Return (x, y) of the center of cell containing provided text 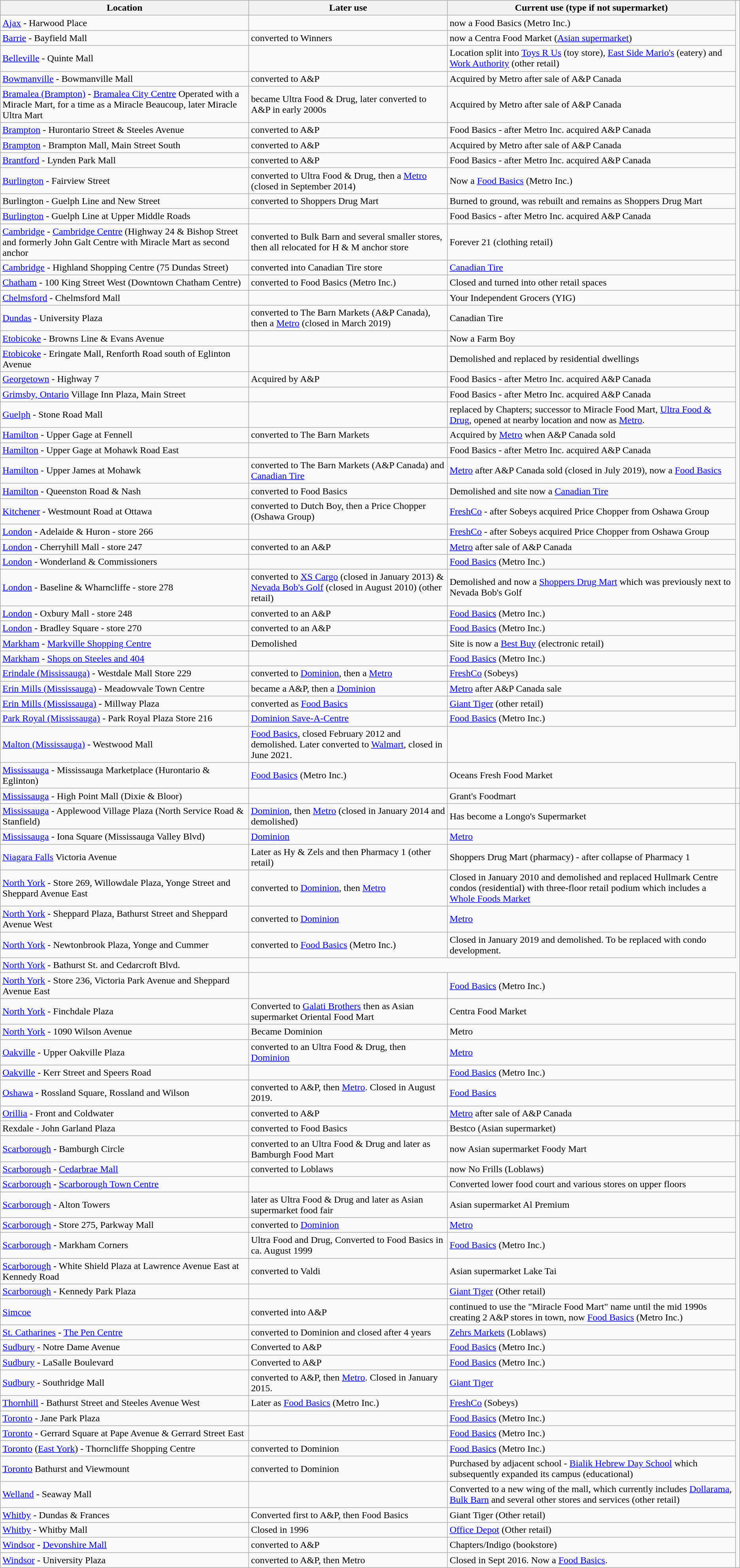
Grimsby, Ontario Village Inn Plaza, Main Street (125, 394)
converted into A&P (348, 1312)
Markham - Markville Shopping Centre (125, 643)
London - Wonderland & Commissioners (125, 562)
converted to Dominion, then Metro (348, 888)
converted to Valdi (348, 1271)
Food Basics, closed February 2012 and demolished. Later converted to Walmart, closed in June 2021. (348, 744)
St. Catharines - The Pen Centre (125, 1332)
converted to The Barn Markets (A&P Canada) and Canadian Tire (348, 471)
now a Centra Food Market (Asian supermarket) (591, 38)
Now a Food Basics (Metro Inc.) (591, 180)
Demolished and replaced by residential dwellings (591, 359)
Mississauga - Iona Square (Mississauga Valley Blvd) (125, 836)
converted to Winners (348, 38)
Converted first to A&P, then Food Basics (348, 1515)
Scarborough - Store 275, Parkway Mall (125, 1225)
London - Baseline & Wharncliffe - store 278 (125, 588)
Current use (type if not supermarket) (591, 8)
Oceans Fresh Food Market (591, 775)
North York - Sheppard Plaza, Bathurst Street and Sheppard Avenue West (125, 919)
Orillia - Front and Coldwater (125, 1113)
Later as Food Basics (Metro Inc.) (348, 1403)
Barrie - Bayfield Mall (125, 38)
Brampton - Hurontario Street & Steeles Avenue (125, 130)
Erin Mills (Mississauga) - Meadowvale Town Centre (125, 688)
Asian supermarket Al Premium (591, 1205)
Erin Mills (Mississauga) - Millway Plaza (125, 704)
Converted to a new wing of the mall, which currently includes Dollarama, Bulk Barn and several other stores and services (other retail) (591, 1494)
Brampton - Brampton Mall, Main Street South (125, 145)
North York - Store 236, Victoria Park Avenue and Sheppard Avenue East (125, 985)
Demolished and site now a Canadian Tire (591, 491)
Burlington - Guelph Line and New Street (125, 201)
Closed in January 2019 and demolished. To be replaced with condo development. (591, 945)
Centra Food Market (591, 1012)
Bramalea (Brampton) - Bramalea City Centre Operated with a Miracle Mart, for a time as a Miracle Beaucoup, later Miracle Ultra Mart (125, 104)
Oakville - Upper Oakville Plaza (125, 1052)
North York - Bathurst St. and Cedarcroft Blvd. (125, 965)
Your Independent Grocers (YIG) (591, 298)
Erindale (Mississauga) - Westdale Mall Store 229 (125, 673)
London - Oxbury Mall - store 248 (125, 613)
Purchased by adjacent school - Bialik Hebrew Day School which subsequently expanded its campus (educational) (591, 1469)
now No Frills (Loblaws) (591, 1169)
Now a Farm Boy (591, 339)
Whitby - Whitby Mall (125, 1530)
Welland - Seaway Mall (125, 1494)
converted to Dominion and closed after 4 years (348, 1332)
later as Ultra Food & Drug and later as Asian supermarket food fair (348, 1205)
Site is now a Best Buy (electronic retail) (591, 643)
Simcoe (125, 1312)
converted as Food Basics (348, 704)
Giant Tiger (other retail) (591, 704)
Brantford - Lynden Park Mall (125, 160)
converted to The Barn Markets (348, 435)
converted to A&P, then Metro. Closed in January 2015. (348, 1383)
Food Basics (591, 1093)
converted to A&P, then Metro. Closed in August 2019. (348, 1093)
Closed and turned into other retail spaces (591, 283)
Scarborough - Scarborough Town Centre (125, 1184)
converted to an Ultra Food & Drug and later as Bamburgh Food Mart (348, 1148)
Giant Tiger (591, 1383)
became a A&P, then a Dominion (348, 688)
Zehrs Markets (Loblaws) (591, 1332)
Kitchener - Westmount Road at Ottawa (125, 511)
Park Royal (Mississauga) - Park Royal Plaza Store 216 (125, 719)
London - Bradley Square - store 270 (125, 628)
Scarborough - Bamburgh Circle (125, 1148)
Ultra Food and Drug, Converted to Food Basics in ca. August 1999 (348, 1246)
Mississauga - Mississauga Marketplace (Hurontario & Eglinton) (125, 775)
Sudbury - Notre Dame Avenue (125, 1347)
converted to Dominion, then a Metro (348, 673)
Became Dominion (348, 1032)
Demolished (348, 643)
converted to Loblaws (348, 1169)
Toronto - Gerrard Square at Pape Avenue & Gerrard Street East (125, 1433)
Toronto - Jane Park Plaza (125, 1418)
Cambridge - Highland Shopping Centre (75 Dundas Street) (125, 268)
Closed in 1996 (348, 1530)
Grant's Foodmart (591, 796)
Hamilton - Upper James at Mohawk (125, 471)
Location (125, 8)
Guelph - Stone Road Mall (125, 414)
converted to Ultra Food & Drug, then a Metro (closed in September 2014) (348, 180)
Ajax - Harwood Place (125, 23)
Converted to Galati Brothers then as Asian supermarket Oriental Food Mart (348, 1012)
converted to Dutch Boy, then a Price Chopper (Oshawa Group) (348, 511)
Oakville - Kerr Street and Speers Road (125, 1072)
Closed in Sept 2016. Now a Food Basics. (591, 1560)
Chatham - 100 King Street West (Downtown Chatham Centre) (125, 283)
Toronto (East York) - Thorncliffe Shopping Centre (125, 1448)
converted to an Ultra Food & Drug, then Dominion (348, 1052)
North York - Newtonbrook Plaza, Yonge and Cummer (125, 945)
Georgetown - Highway 7 (125, 379)
Thornhill - Bathurst Street and Steeles Avenue West (125, 1403)
Demolished and now a Shoppers Drug Mart which was previously next to Nevada Bob's Golf (591, 588)
became Ultra Food & Drug, later converted to A&P in early 2000s (348, 104)
Malton (Mississauga) - Westwood Mall (125, 744)
Scarborough - Alton Towers (125, 1205)
Hamilton - Queenston Road & Nash (125, 491)
Scarborough - White Shield Plaza at Lawrence Avenue East at Kennedy Road (125, 1271)
Niagara Falls Victoria Avenue (125, 857)
Burlington - Guelph Line at Upper Middle Roads (125, 216)
Sudbury - Southridge Mall (125, 1383)
Dominion (348, 836)
Metro after A&P Canada sale (591, 688)
Office Depot (Other retail) (591, 1530)
Rexdale - John Garland Plaza (125, 1128)
North York - Finchdale Plaza (125, 1012)
converted to Shoppers Drug Mart (348, 201)
Forever 21 (clothing retail) (591, 242)
converted to Bulk Barn and several smaller stores, then all relocated for H & M anchor store (348, 242)
Mississauga - High Point Mall (Dixie & Bloor) (125, 796)
Mississauga - Applewood Village Plaza (North Service Road & Stanfield) (125, 816)
Asian supermarket Lake Tai (591, 1271)
Dominion, then Metro (closed in January 2014 and demolished) (348, 816)
continued to use the "Miracle Food Mart" name until the mid 1990s creating 2 A&P stores in town, now Food Basics (Metro Inc.) (591, 1312)
Burned to ground, was rebuilt and remains as Shoppers Drug Mart (591, 201)
Hamilton - Upper Gage at Mohawk Road East (125, 450)
Windsor - Devonshire Mall (125, 1545)
Belleville - Quinte Mall (125, 59)
Burlington - Fairview Street (125, 180)
Etobicoke - Browns Line & Evans Avenue (125, 339)
converted to XS Cargo (closed in January 2013) & Nevada Bob's Golf (closed in August 2010) (other retail) (348, 588)
Bestco (Asian supermarket) (591, 1128)
Hamilton - Upper Gage at Fennell (125, 435)
London - Cherryhill Mall - store 247 (125, 547)
Bowmanville - Bowmanville Mall (125, 79)
Chelmsford - Chelmsford Mall (125, 298)
Whitby - Dundas & Frances (125, 1515)
Has become a Longo's Supermarket (591, 816)
Dominion Save-A-Centre (348, 719)
Shoppers Drug Mart (pharmacy) - after collapse of Pharmacy 1 (591, 857)
Acquired by Metro when A&P Canada sold (591, 435)
converted into Canadian Tire store (348, 268)
Later use (348, 8)
Converted lower food court and various stores on upper floors (591, 1184)
Chapters/Indigo (bookstore) (591, 1545)
Scarborough - Markham Corners (125, 1246)
Windsor - University Plaza (125, 1560)
Later as Hy & Zels and then Pharmacy 1 (other retail) (348, 857)
converted to The Barn Markets (A&P Canada), then a Metro (closed in March 2019) (348, 318)
North York - 1090 Wilson Avenue (125, 1032)
Etobicoke - Eringate Mall, Renforth Road south of Eglinton Avenue (125, 359)
Scarborough - Cedarbrae Mall (125, 1169)
Markham - Shops on Steeles and 404 (125, 658)
Scarborough - Kennedy Park Plaza (125, 1292)
Location split into Toys R Us (toy store), East Side Mario's (eatery) and Work Authority (other retail) (591, 59)
Metro after A&P Canada sold (closed in July 2019), now a Food Basics (591, 471)
Oshawa - Rossland Square, Rossland and Wilson (125, 1093)
Dundas - University Plaza (125, 318)
Sudbury - LaSalle Boulevard (125, 1362)
Acquired by A&P (348, 379)
London - Adelaide & Huron - store 266 (125, 531)
converted to A&P, then Metro (348, 1560)
Cambridge - Cambridge Centre (Highway 24 & Bishop Street and formerly John Galt Centre with Miracle Mart as second anchor (125, 242)
replaced by Chapters; successor to Miracle Food Mart, Ultra Food & Drug, opened at nearby location and now as Metro. (591, 414)
now Asian supermarket Foody Mart (591, 1148)
now a Food Basics (Metro Inc.) (591, 23)
North York - Store 269, Willowdale Plaza, Yonge Street and Sheppard Avenue East (125, 888)
Toronto Bathurst and Viewmount (125, 1469)
